Output the (x, y) coordinate of the center of the cell containing the given text.  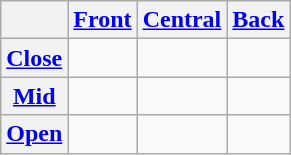
Front (102, 20)
Close (34, 58)
Back (258, 20)
Mid (34, 96)
Open (34, 134)
Central (182, 20)
